Scan for the cell matching the given text and deliver its [X, Y] coordinate at center. 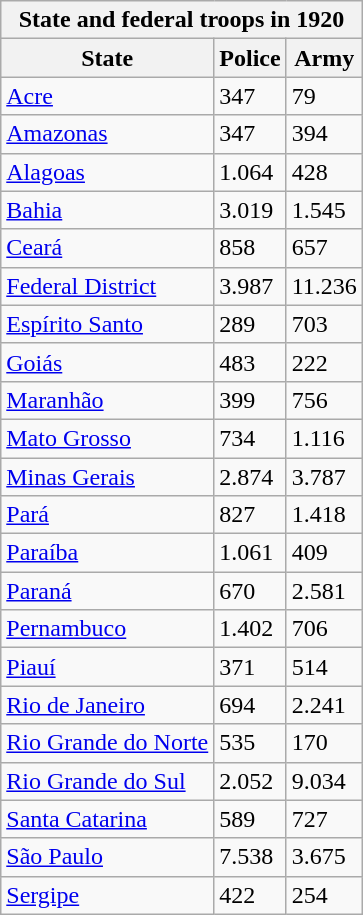
858 [250, 248]
535 [250, 743]
Rio Grande do Sul [108, 781]
Minas Gerais [108, 477]
394 [324, 134]
79 [324, 96]
Espírito Santo [108, 324]
428 [324, 172]
State and federal troops in 1920 [182, 20]
São Paulo [108, 857]
Police [250, 58]
Mato Grosso [108, 438]
734 [250, 438]
1.418 [324, 515]
1.545 [324, 210]
Paraná [108, 591]
State [108, 58]
Federal District [108, 286]
Acre [108, 96]
3.787 [324, 477]
Rio Grande do Norte [108, 743]
Piauí [108, 667]
Pará [108, 515]
409 [324, 553]
2.874 [250, 477]
1.064 [250, 172]
289 [250, 324]
Sergipe [108, 895]
703 [324, 324]
Ceará [108, 248]
670 [250, 591]
589 [250, 819]
Paraíba [108, 553]
399 [250, 400]
727 [324, 819]
Amazonas [108, 134]
1.061 [250, 553]
3.019 [250, 210]
3.675 [324, 857]
706 [324, 629]
170 [324, 743]
Pernambuco [108, 629]
254 [324, 895]
9.034 [324, 781]
827 [250, 515]
1.116 [324, 438]
422 [250, 895]
694 [250, 705]
2.052 [250, 781]
Rio de Janeiro [108, 705]
2.581 [324, 591]
514 [324, 667]
2.241 [324, 705]
7.538 [250, 857]
Alagoas [108, 172]
371 [250, 667]
1.402 [250, 629]
657 [324, 248]
Maranhão [108, 400]
483 [250, 362]
Bahia [108, 210]
3.987 [250, 286]
11.236 [324, 286]
222 [324, 362]
756 [324, 400]
Santa Catarina [108, 819]
Army [324, 58]
Goiás [108, 362]
